Detect which cell encompasses the target text, then output its (x, y) center coordinate. 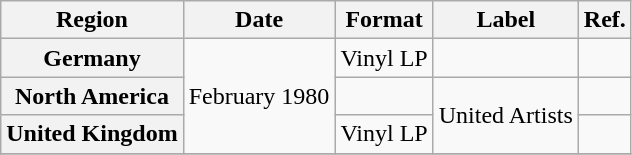
Label (506, 20)
Ref. (604, 20)
North America (92, 96)
Germany (92, 58)
Region (92, 20)
United Kingdom (92, 134)
Format (384, 20)
United Artists (506, 115)
Date (259, 20)
February 1980 (259, 96)
